For the text-containing cell, return its midpoint in [x, y] coordinate format. 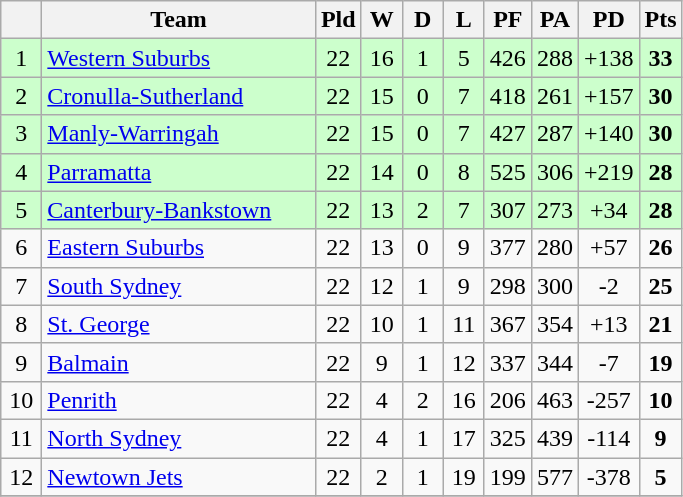
+219 [608, 172]
Newtown Jets [179, 477]
418 [508, 96]
South Sydney [179, 286]
Canterbury-Bankstown [179, 210]
261 [554, 96]
+57 [608, 248]
North Sydney [179, 438]
PD [608, 20]
Eastern Suburbs [179, 248]
Western Suburbs [179, 58]
325 [508, 438]
280 [554, 248]
St. George [179, 324]
Pts [660, 20]
307 [508, 210]
PA [554, 20]
199 [508, 477]
Pld [338, 20]
W [382, 20]
Manly-Warringah [179, 134]
Parramatta [179, 172]
26 [660, 248]
33 [660, 58]
-2 [608, 286]
298 [508, 286]
-7 [608, 362]
354 [554, 324]
287 [554, 134]
+157 [608, 96]
-378 [608, 477]
344 [554, 362]
377 [508, 248]
L [464, 20]
-114 [608, 438]
+138 [608, 58]
206 [508, 400]
427 [508, 134]
-257 [608, 400]
14 [382, 172]
439 [554, 438]
337 [508, 362]
Team [179, 20]
Penrith [179, 400]
+140 [608, 134]
+13 [608, 324]
306 [554, 172]
D [422, 20]
577 [554, 477]
Balmain [179, 362]
3 [22, 134]
426 [508, 58]
+34 [608, 210]
21 [660, 324]
17 [464, 438]
Cronulla-Sutherland [179, 96]
273 [554, 210]
463 [554, 400]
367 [508, 324]
6 [22, 248]
288 [554, 58]
PF [508, 20]
25 [660, 286]
300 [554, 286]
525 [508, 172]
